Capture the cell that displays the provided text and extract its (X, Y) central coordinate. 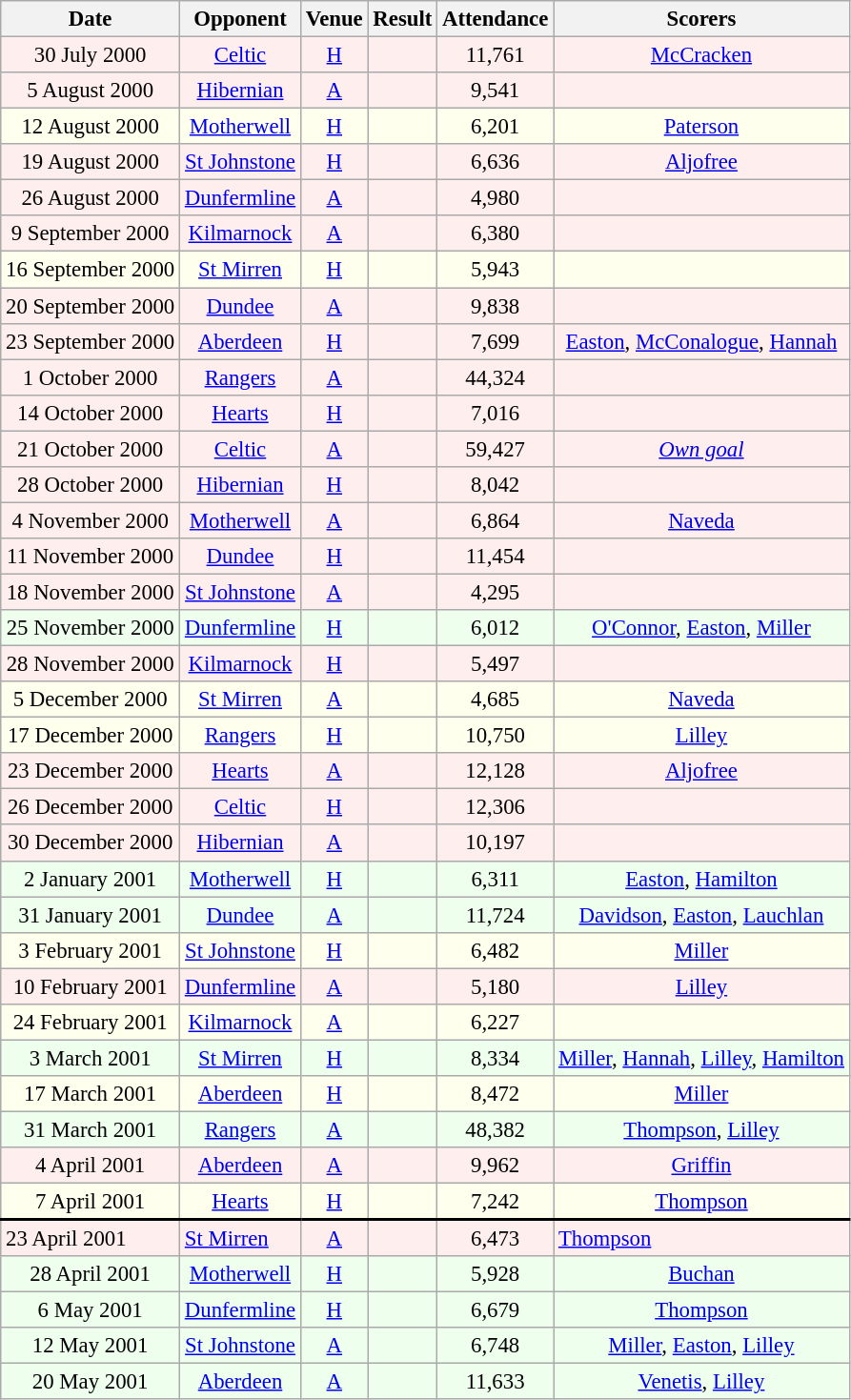
1 October 2000 (91, 377)
Davidson, Easton, Lauchlan (701, 915)
4,685 (496, 700)
6,482 (496, 950)
19 August 2000 (91, 162)
20 September 2000 (91, 306)
4,980 (496, 198)
Easton, Hamilton (701, 879)
6,864 (496, 520)
17 March 2001 (91, 1094)
Opponent (240, 19)
12,128 (496, 771)
23 September 2000 (91, 341)
5,943 (496, 270)
5 December 2000 (91, 700)
11,633 (496, 1382)
25 November 2000 (91, 628)
12,306 (496, 807)
9,838 (496, 306)
9,541 (496, 91)
11,761 (496, 55)
17 December 2000 (91, 736)
Date (91, 19)
23 December 2000 (91, 771)
9 September 2000 (91, 233)
48,382 (496, 1129)
6,012 (496, 628)
7,699 (496, 341)
Miller, Hannah, Lilley, Hamilton (701, 1058)
Paterson (701, 127)
7,242 (496, 1202)
6,679 (496, 1310)
8,042 (496, 485)
11,454 (496, 557)
4,295 (496, 592)
5 August 2000 (91, 91)
Miller, Easton, Lilley (701, 1346)
8,334 (496, 1058)
O'Connor, Easton, Miller (701, 628)
11 November 2000 (91, 557)
Own goal (701, 449)
21 October 2000 (91, 449)
Attendance (496, 19)
Easton, McConalogue, Hannah (701, 341)
6,227 (496, 1023)
6,473 (496, 1238)
20 May 2001 (91, 1382)
9,962 (496, 1166)
26 December 2000 (91, 807)
31 March 2001 (91, 1129)
24 February 2001 (91, 1023)
7 April 2001 (91, 1202)
6,201 (496, 127)
44,324 (496, 377)
10 February 2001 (91, 986)
28 April 2001 (91, 1274)
14 October 2000 (91, 413)
28 October 2000 (91, 485)
8,472 (496, 1094)
6,636 (496, 162)
Scorers (701, 19)
26 August 2000 (91, 198)
5,928 (496, 1274)
4 April 2001 (91, 1166)
28 November 2000 (91, 664)
10,197 (496, 843)
McCracken (701, 55)
5,497 (496, 664)
11,724 (496, 915)
6,311 (496, 879)
59,427 (496, 449)
Griffin (701, 1166)
Result (402, 19)
12 August 2000 (91, 127)
6,380 (496, 233)
5,180 (496, 986)
7,016 (496, 413)
30 December 2000 (91, 843)
3 March 2001 (91, 1058)
23 April 2001 (91, 1238)
10,750 (496, 736)
3 February 2001 (91, 950)
4 November 2000 (91, 520)
16 September 2000 (91, 270)
6 May 2001 (91, 1310)
Buchan (701, 1274)
Venetis, Lilley (701, 1382)
31 January 2001 (91, 915)
Thompson, Lilley (701, 1129)
Venue (335, 19)
18 November 2000 (91, 592)
2 January 2001 (91, 879)
12 May 2001 (91, 1346)
30 July 2000 (91, 55)
6,748 (496, 1346)
